Determine the (x, y) coordinate at the center of the cell enclosing the given text.  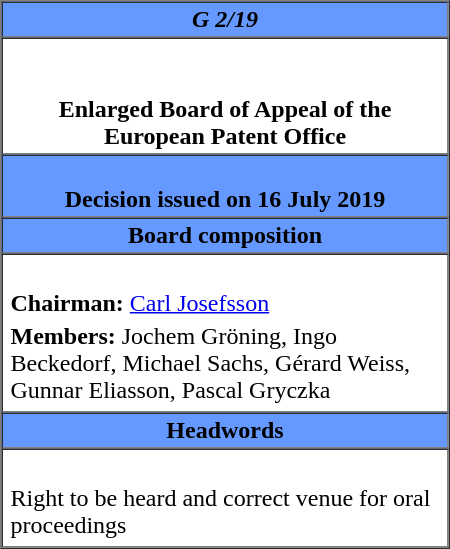
Board composition (226, 236)
Enlarged Board of Appeal of the European Patent Office (226, 96)
Headwords (226, 430)
G 2/19 (226, 20)
Members: Jochem Gröning, Ingo Beckedorf, Michael Sachs, Gérard Weiss, Gunnar Eliasson, Pascal Gryczka (225, 363)
Chairman: Carl Josefsson (225, 303)
Chairman: Carl Josefsson Members: Jochem Gröning, Ingo Beckedorf, Michael Sachs, Gérard Weiss, Gunnar Eliasson, Pascal Gryczka (226, 334)
Decision issued on 16 July 2019 (226, 186)
